Pinpoint the cell where the given text exists, returning its (X, Y) midpoint coordinate. 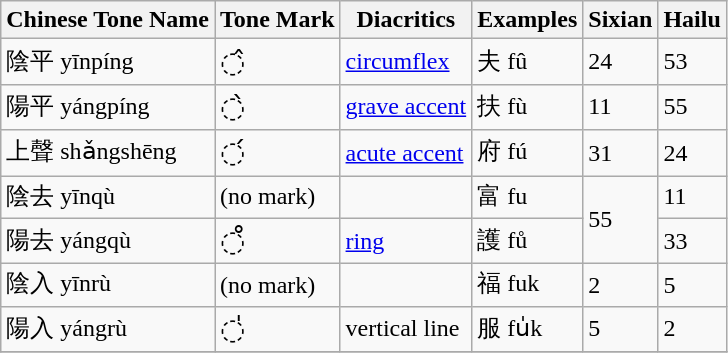
陽去 yángqù (108, 241)
陽入 yángrù (108, 329)
acute accent (406, 153)
夫 fû (528, 62)
◌̂ (277, 62)
Sixian (620, 20)
Hailu (692, 20)
護 fů (528, 241)
上聲 shǎngshēng (108, 153)
府 fú (528, 153)
circumflex (406, 62)
陰去 yīnqù (108, 198)
富 fu (528, 198)
陰入 yīnrù (108, 286)
31 (620, 153)
扶 fù (528, 107)
grave accent (406, 107)
◌̍ (277, 329)
服 fu̍k (528, 329)
◌̀ (277, 107)
vertical line (406, 329)
◌́ (277, 153)
Diacritics (406, 20)
◌̊ (277, 241)
福 fuk (528, 286)
陰平 yīnpíng (108, 62)
Examples (528, 20)
陽平 yángpíng (108, 107)
ring (406, 241)
33 (692, 241)
53 (692, 62)
Chinese Tone Name (108, 20)
Tone Mark (277, 20)
